Detect which cell encompasses the target text, then output its (x, y) center coordinate. 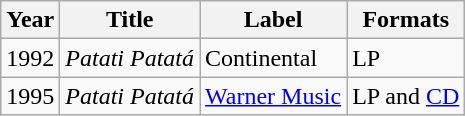
LP and CD (406, 96)
LP (406, 58)
1992 (30, 58)
Warner Music (274, 96)
1995 (30, 96)
Formats (406, 20)
Title (130, 20)
Continental (274, 58)
Year (30, 20)
Label (274, 20)
